Search for the cell housing the specified text and yield its (x, y) center coordinate. 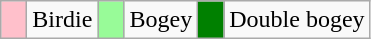
Bogey (161, 20)
Double bogey (297, 20)
Birdie (62, 20)
